Output the (X, Y) coordinate of the center of the cell containing the given text.  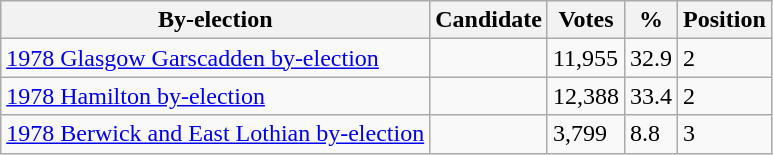
32.9 (652, 58)
1978 Berwick and East Lothian by-election (216, 134)
1978 Glasgow Garscadden by-election (216, 58)
Votes (586, 20)
Candidate (489, 20)
33.4 (652, 96)
12,388 (586, 96)
3 (725, 134)
By-election (216, 20)
Position (725, 20)
11,955 (586, 58)
% (652, 20)
8.8 (652, 134)
1978 Hamilton by-election (216, 96)
3,799 (586, 134)
